Search for the cell housing the specified text and yield its [X, Y] center coordinate. 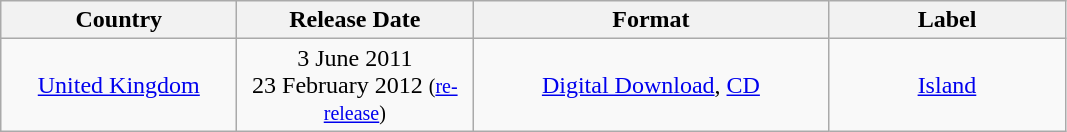
Country [119, 20]
3 June 2011 23 February 2012 (re-release) [355, 85]
United Kingdom [119, 85]
Digital Download, CD [651, 85]
Release Date [355, 20]
Island [947, 85]
Label [947, 20]
Format [651, 20]
